Output the (x, y) coordinate of the center of the cell containing the given text.  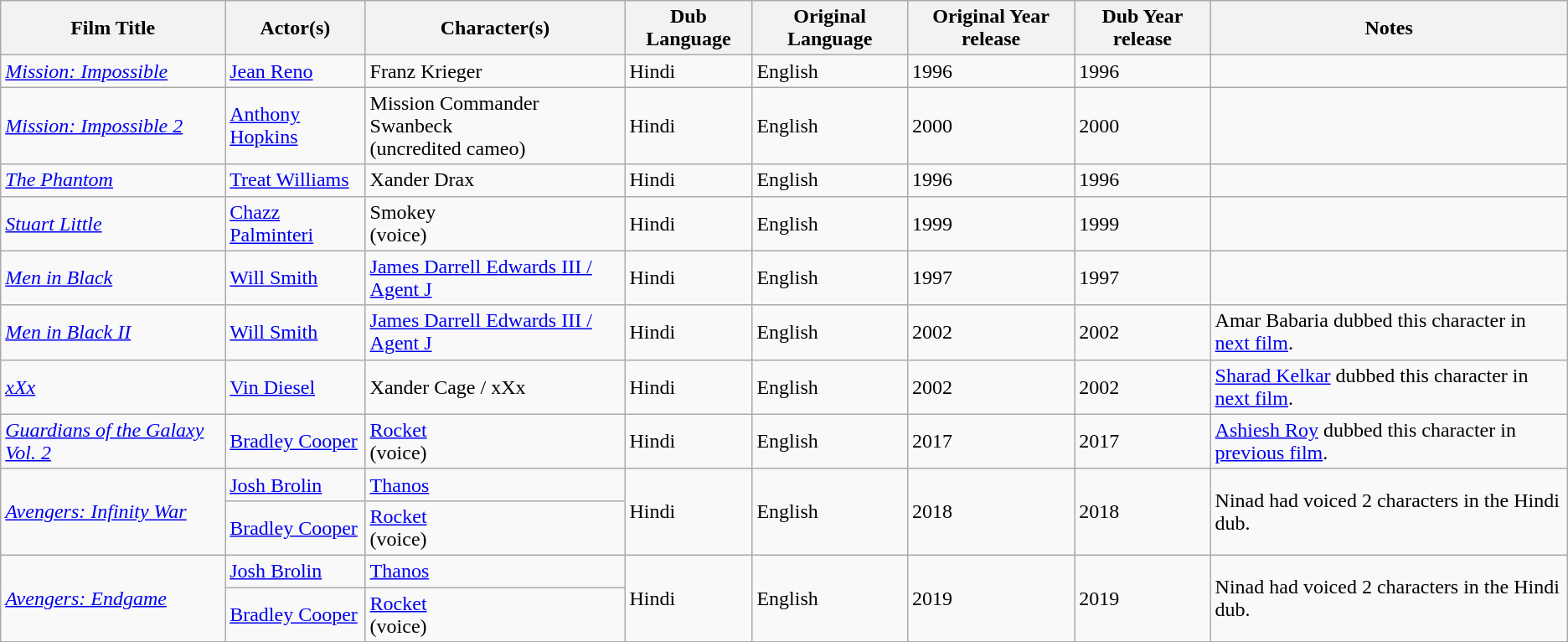
xXx (113, 387)
The Phantom (113, 180)
Guardians of the Galaxy Vol. 2 (113, 441)
Character(s) (495, 28)
Notes (1389, 28)
Jean Reno (295, 71)
Franz Krieger (495, 71)
Dub Language (689, 28)
Stuart Little (113, 223)
Mission: Impossible (113, 71)
Avengers: Endgame (113, 598)
Xander Drax (495, 180)
Sharad Kelkar dubbed this character in next film. (1389, 387)
Mission Commander Swanbeck (uncredited cameo) (495, 126)
Film Title (113, 28)
Treat Williams (295, 180)
Amar Babaria dubbed this character in next film. (1389, 332)
Original Year release (990, 28)
Mission: Impossible 2 (113, 126)
Dub Year release (1142, 28)
Men in Black (113, 278)
Vin Diesel (295, 387)
Anthony Hopkins (295, 126)
Ashiesh Roy dubbed this character in previous film. (1389, 441)
Chazz Palminteri (295, 223)
Men in Black II (113, 332)
Actor(s) (295, 28)
Original Language (830, 28)
Xander Cage / xXx (495, 387)
Avengers: Infinity War (113, 511)
Smokey (voice) (495, 223)
